Locate the cell with the specified text and output its (X, Y) center coordinate. 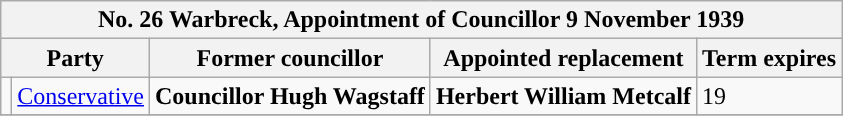
Conservative (81, 96)
Former councillor (290, 58)
Term expires (768, 58)
Herbert William Metcalf (563, 96)
19 (768, 96)
No. 26 Warbreck, Appointment of Councillor 9 November 1939 (422, 20)
Appointed replacement (563, 58)
Party (76, 58)
Councillor Hugh Wagstaff (290, 96)
